Output the [X, Y] coordinate of the center of the cell containing the given text.  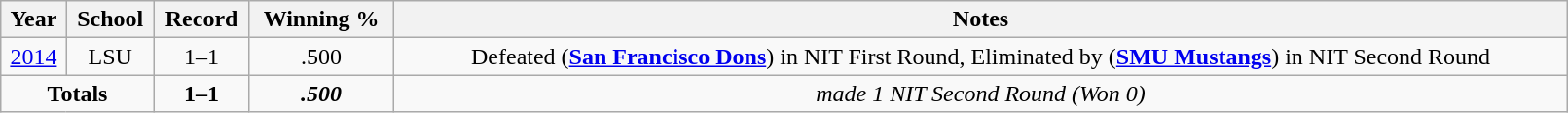
2014 [33, 56]
Defeated (San Francisco Dons) in NIT First Round, Eliminated by (SMU Mustangs) in NIT Second Round [981, 56]
School [110, 19]
Record [201, 19]
LSU [110, 56]
Year [33, 19]
made 1 NIT Second Round (Won 0) [981, 94]
Totals [78, 94]
Notes [981, 19]
Winning % [321, 19]
